Provide the [X, Y] coordinate of the cell's center where the given text is located.  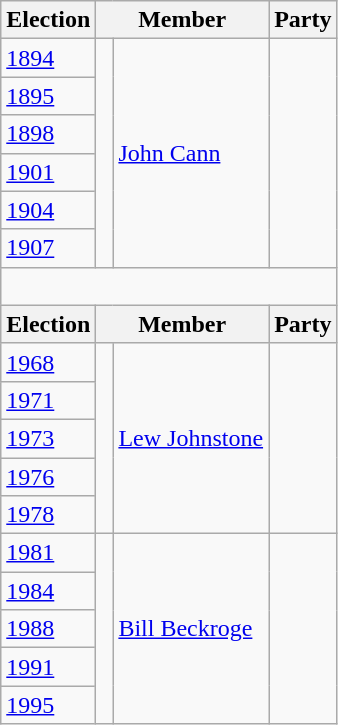
1988 [48, 629]
1901 [48, 172]
Bill Beckroge [191, 629]
1907 [48, 248]
1984 [48, 591]
1894 [48, 58]
1904 [48, 210]
1968 [48, 362]
1981 [48, 553]
1973 [48, 438]
John Cann [191, 153]
1991 [48, 667]
1978 [48, 515]
1971 [48, 400]
1895 [48, 96]
1898 [48, 134]
Lew Johnstone [191, 438]
1995 [48, 705]
1976 [48, 477]
